Provide the [x, y] coordinate of the cell's center where the given text is located.  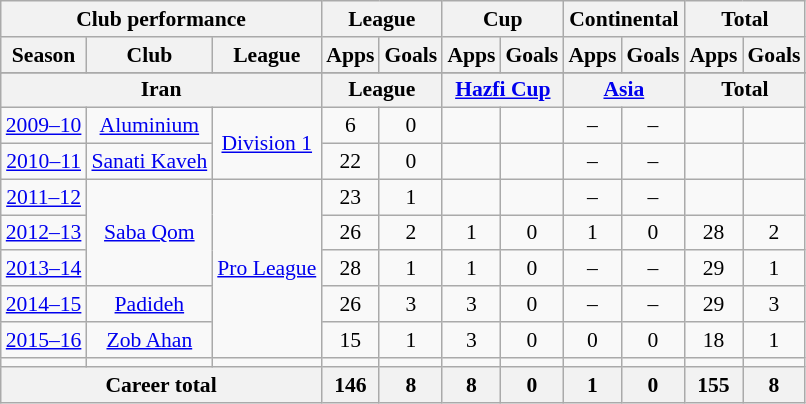
Sanati Kaveh [149, 162]
Hazfi Cup [502, 90]
18 [713, 340]
2015–16 [44, 340]
Career total [162, 386]
2014–15 [44, 304]
Cup [502, 19]
Season [44, 55]
Club performance [162, 19]
2013–14 [44, 269]
Padideh [149, 304]
146 [350, 386]
Pro League [266, 268]
Zob Ahan [149, 340]
Continental [624, 19]
Club [149, 55]
2011–12 [44, 197]
23 [350, 197]
Saba Qom [149, 232]
2012–13 [44, 233]
Division 1 [266, 144]
22 [350, 162]
6 [350, 126]
2010–11 [44, 162]
Aluminium [149, 126]
Iran [162, 90]
155 [713, 386]
2009–10 [44, 126]
Asia [624, 90]
15 [350, 340]
